Scan for the cell matching the given text and deliver its (x, y) coordinate at center. 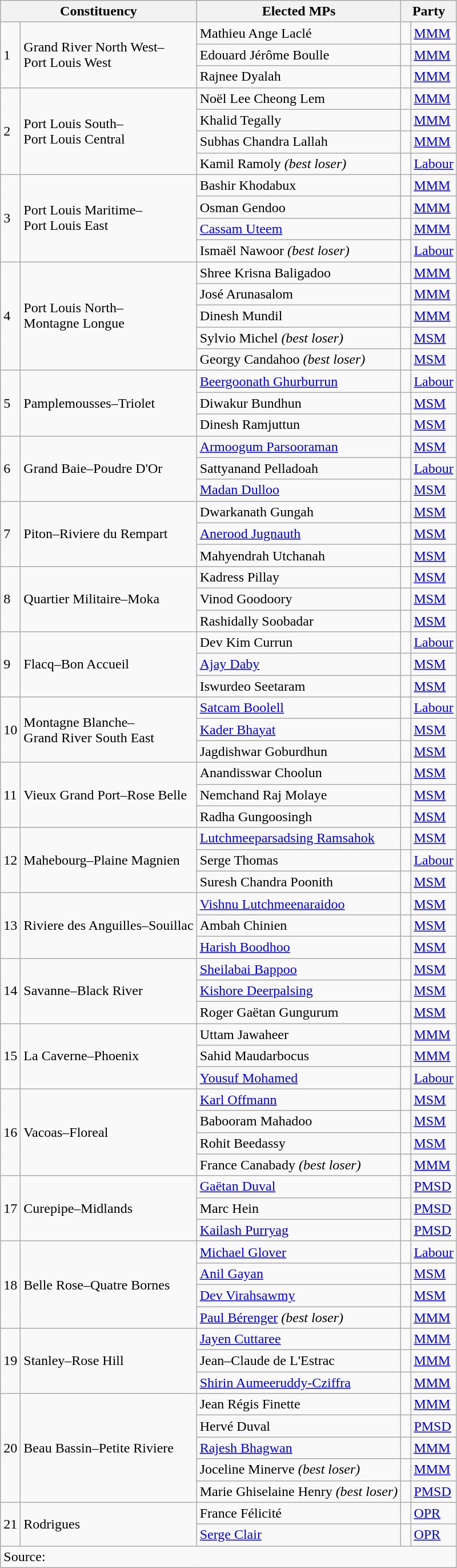
Mathieu Ange Laclé (299, 33)
1 (10, 55)
Dinesh Ramjuttun (299, 425)
Michael Glover (299, 1252)
Armoogum Parsooraman (299, 447)
19 (10, 1361)
Flacq–Bon Accueil (109, 664)
Port Louis South–Port Louis Central (109, 131)
Kailash Purryag (299, 1230)
17 (10, 1208)
Nemchand Raj Molaye (299, 795)
Uttam Jawaheer (299, 1034)
Savanne–Black River (109, 991)
Dwarkanath Gungah (299, 512)
Hervé Duval (299, 1426)
Vishnu Lutchmeenaraidoo (299, 904)
Dinesh Mundil (299, 316)
Osman Gendoo (299, 207)
La Caverne–Phoenix (109, 1056)
8 (10, 599)
Madan Dulloo (299, 490)
Shree Krisna Baligadoo (299, 273)
Jagdishwar Goburdhun (299, 751)
Kadress Pillay (299, 577)
Dev Virahsawmy (299, 1295)
Lutchmeeparsadsing Ramsahok (299, 838)
Harish Boodhoo (299, 947)
5 (10, 403)
Khalid Tegally (299, 120)
Riviere des Anguilles–Souillac (109, 925)
Vacoas–Floreal (109, 1132)
Anandisswar Choolun (299, 773)
Mahyendrah Utchanah (299, 555)
Port Louis Maritime–Port Louis East (109, 218)
20 (10, 1448)
Bashir Khodabux (299, 185)
Montagne Blanche–Grand River South East (109, 730)
Radha Gungoosingh (299, 817)
Cassam Uteem (299, 229)
Sahid Maudarbocus (299, 1056)
Jean Régis Finette (299, 1404)
Serge Clair (299, 1535)
Rashidally Soobadar (299, 620)
Ambah Chinien (299, 925)
Ajay Daby (299, 664)
10 (10, 730)
France Canabady (best loser) (299, 1165)
Piton–Riviere du Rempart (109, 534)
Grand Baie–Poudre D'Or (109, 468)
Shirin Aumeeruddy-Cziffra (299, 1383)
Rajesh Bhagwan (299, 1448)
Karl Offmann (299, 1100)
Georgy Candahoo (best loser) (299, 360)
Pamplemousses–Triolet (109, 403)
Rodrigues (109, 1524)
Babooram Mahadoo (299, 1121)
Vieux Grand Port–Rose Belle (109, 795)
Jayen Cuttaree (299, 1339)
13 (10, 925)
Vinod Goodoory (299, 599)
Sheilabai Bappoo (299, 969)
Subhas Chandra Lallah (299, 142)
3 (10, 218)
Port Louis North–Montagne Longue (109, 316)
Kamil Ramoly (best loser) (299, 164)
Serge Thomas (299, 860)
Jean–Claude de L'Estrac (299, 1361)
16 (10, 1132)
Diwakur Bundhun (299, 403)
Paul Bérenger (best loser) (299, 1317)
2 (10, 131)
Marc Hein (299, 1208)
Beergoonath Ghurburrun (299, 381)
Rajnee Dyalah (299, 77)
Constituency (98, 11)
Suresh Chandra Poonith (299, 882)
Yousuf Mohamed (299, 1078)
14 (10, 991)
Ismaël Nawoor (best loser) (299, 250)
Sattyanand Pelladoah (299, 468)
12 (10, 860)
Source: (228, 1557)
18 (10, 1284)
6 (10, 468)
Marie Ghiselaine Henry (best loser) (299, 1491)
11 (10, 795)
Sylvio Michel (best loser) (299, 338)
Beau Bassin–Petite Riviere (109, 1448)
Kishore Deerpalsing (299, 991)
Dev Kim Currun (299, 643)
Mahebourg–Plaine Magnien (109, 860)
9 (10, 664)
Anerood Jugnauth (299, 534)
Roger Gaëtan Gungurum (299, 1013)
José Arunasalom (299, 295)
4 (10, 316)
Belle Rose–Quatre Bornes (109, 1284)
Party (428, 11)
Joceline Minerve (best loser) (299, 1470)
Noël Lee Cheong Lem (299, 98)
Rohit Beedassy (299, 1143)
France Félicité (299, 1513)
Gaëtan Duval (299, 1187)
Quartier Militaire–Moka (109, 599)
Edouard Jérôme Boulle (299, 55)
Elected MPs (299, 11)
Curepipe–Midlands (109, 1208)
Satcam Boolell (299, 708)
Kader Bhayat (299, 730)
21 (10, 1524)
15 (10, 1056)
Iswurdeo Seetaram (299, 686)
7 (10, 534)
Stanley–Rose Hill (109, 1361)
Anil Gayan (299, 1273)
Grand River North West–Port Louis West (109, 55)
